Detect which cell encompasses the target text, then output its [X, Y] center coordinate. 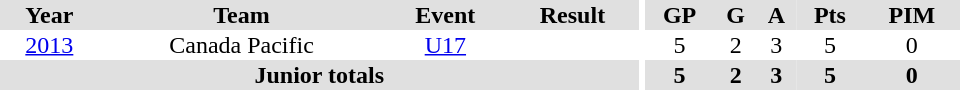
A [776, 15]
2013 [50, 45]
Result [572, 15]
GP [679, 15]
Junior totals [320, 75]
U17 [445, 45]
PIM [912, 15]
Year [50, 15]
Pts [830, 15]
Canada Pacific [242, 45]
Event [445, 15]
G [736, 15]
Team [242, 15]
